Locate the cell with the specified text and output its (X, Y) center coordinate. 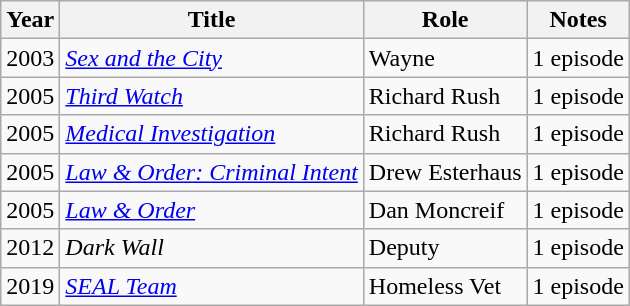
Dark Wall (212, 248)
Wayne (445, 58)
Medical Investigation (212, 134)
Sex and the City (212, 58)
Third Watch (212, 96)
2003 (30, 58)
Title (212, 20)
SEAL Team (212, 286)
Dan Moncreif (445, 210)
Law & Order: Criminal Intent (212, 172)
Law & Order (212, 210)
Homeless Vet (445, 286)
2019 (30, 286)
Notes (578, 20)
Drew Esterhaus (445, 172)
Role (445, 20)
Year (30, 20)
2012 (30, 248)
Deputy (445, 248)
